Extract the [X, Y] coordinate from the center of the cell holding the provided text.  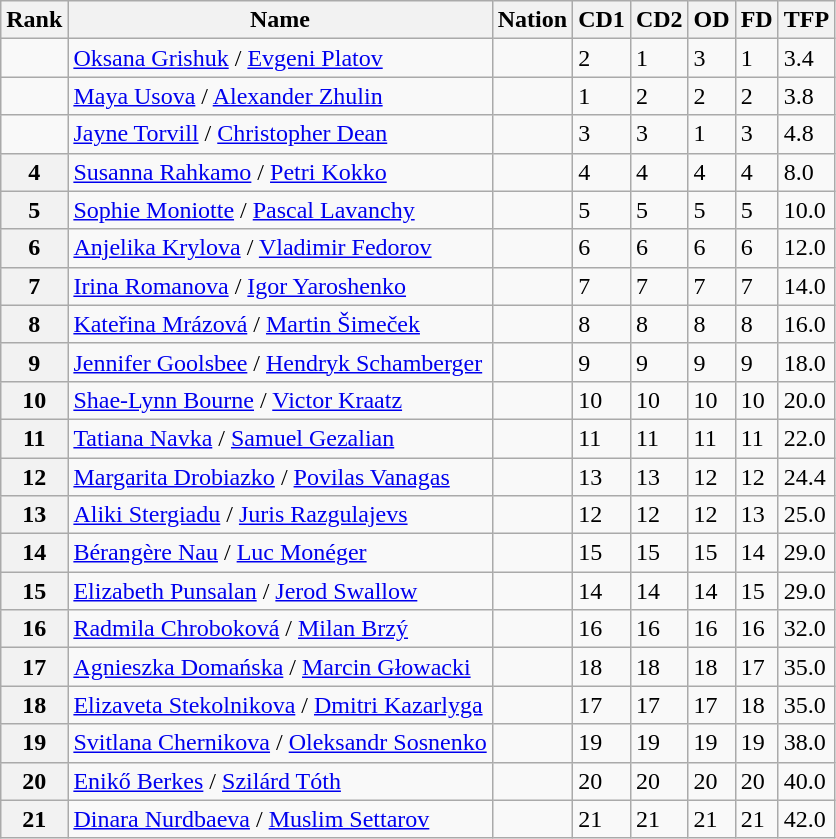
38.0 [806, 743]
Jennifer Goolsbee / Hendryk Schamberger [280, 362]
Elizabeth Punsalan / Jerod Swallow [280, 591]
Bérangère Nau / Luc Monéger [280, 553]
Aliki Stergiadu / Juris Razgulajevs [280, 515]
40.0 [806, 781]
3.4 [806, 58]
Enikő Berkes / Szilárd Tóth [280, 781]
Jayne Torvill / Christopher Dean [280, 134]
Irina Romanova / Igor Yaroshenko [280, 286]
10.0 [806, 210]
Agnieszka Domańska / Marcin Głowacki [280, 667]
Radmila Chroboková / Milan Brzý [280, 629]
Oksana Grishuk / Evgeni Platov [280, 58]
CD2 [659, 20]
4.8 [806, 134]
25.0 [806, 515]
Rank [34, 20]
Susanna Rahkamo / Petri Kokko [280, 172]
3.8 [806, 96]
FD [756, 20]
Elizaveta Stekolnikova / Dmitri Kazarlyga [280, 705]
18.0 [806, 362]
TFP [806, 20]
Margarita Drobiazko / Povilas Vanagas [280, 477]
Maya Usova / Alexander Zhulin [280, 96]
Tatiana Navka / Samuel Gezalian [280, 438]
12.0 [806, 248]
16.0 [806, 324]
Name [280, 20]
CD1 [602, 20]
Shae-Lynn Bourne / Victor Kraatz [280, 400]
42.0 [806, 819]
Anjelika Krylova / Vladimir Fedorov [280, 248]
Svitlana Chernikova / Oleksandr Sosnenko [280, 743]
Dinara Nurdbaeva / Muslim Settarov [280, 819]
14.0 [806, 286]
Sophie Moniotte / Pascal Lavanchy [280, 210]
24.4 [806, 477]
20.0 [806, 400]
Nation [532, 20]
Kateřina Mrázová / Martin Šimeček [280, 324]
22.0 [806, 438]
32.0 [806, 629]
8.0 [806, 172]
OD [712, 20]
